Identify which cell holds the provided text, then report its [X, Y] central coordinate. 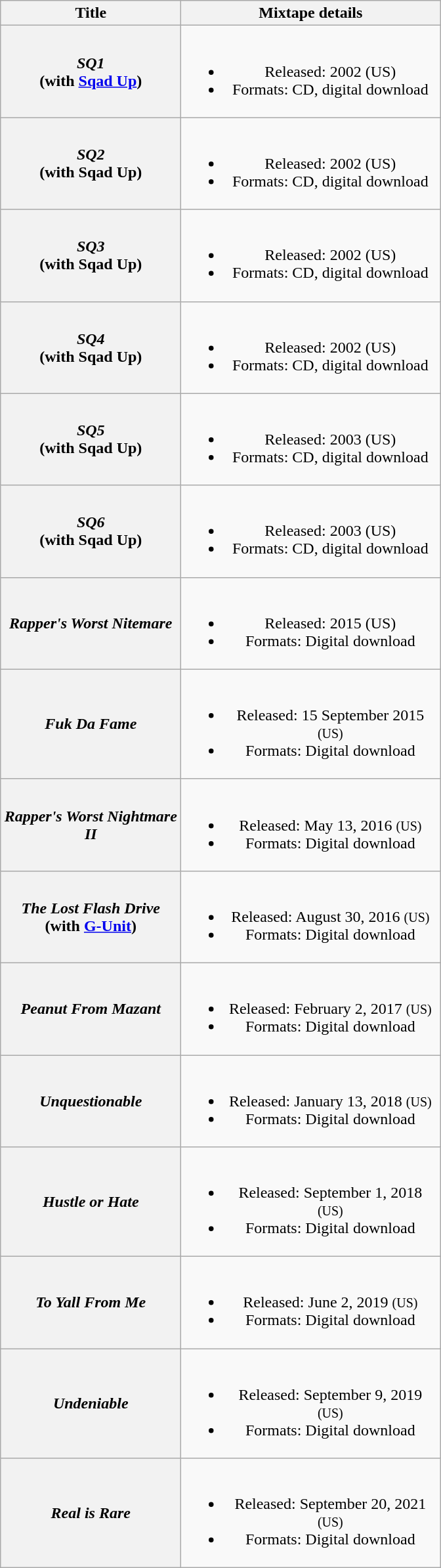
Mixtape details [311, 13]
SQ3(with Sqad Up) [91, 255]
SQ5(with Sqad Up) [91, 439]
Undeniable [91, 1404]
Real is Rare [91, 1513]
SQ2(with Sqad Up) [91, 163]
Released: 2015 (US)Formats: Digital download [311, 623]
Released: September 1, 2018 (US)Formats: Digital download [311, 1202]
Unquestionable [91, 1100]
Fuk Da Fame [91, 724]
Released: June 2, 2019 (US)Formats: Digital download [311, 1303]
SQ6(with Sqad Up) [91, 531]
To Yall From Me [91, 1303]
Rapper's Worst Nitemare [91, 623]
Released: 15 September 2015 (US)Formats: Digital download [311, 724]
Released: February 2, 2017 (US)Formats: Digital download [311, 1009]
SQ1(with Sqad Up) [91, 72]
Released: January 13, 2018 (US)Formats: Digital download [311, 1100]
SQ4(with Sqad Up) [91, 347]
Released: May 13, 2016 (US)Formats: Digital download [311, 825]
Peanut From Mazant [91, 1009]
Title [91, 13]
Released: September 9, 2019 (US)Formats: Digital download [311, 1404]
Released: September 20, 2021 (US)Formats: Digital download [311, 1513]
Rapper's Worst Nightmare II [91, 825]
Hustle or Hate [91, 1202]
The Lost Flash Drive(with G-Unit) [91, 917]
Released: August 30, 2016 (US)Formats: Digital download [311, 917]
